Determine the [x, y] coordinate at the center of the cell enclosing the given text.  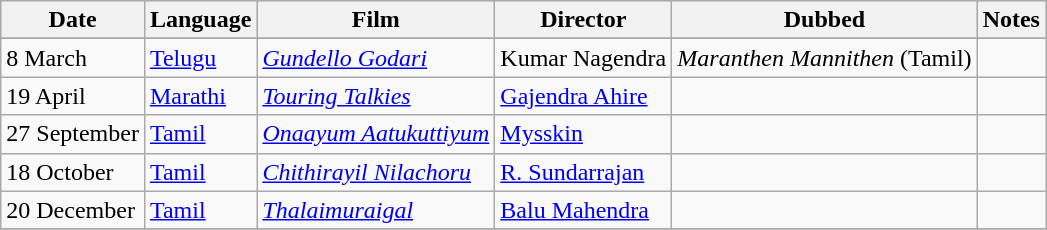
Onaayum Aatukuttiyum [376, 134]
Dubbed [824, 20]
Gajendra Ahire [584, 96]
27 September [73, 134]
Director [584, 20]
Chithirayil Nilachoru [376, 172]
18 October [73, 172]
20 December [73, 210]
19 April [73, 96]
Marathi [200, 96]
Telugu [200, 58]
Film [376, 20]
Date [73, 20]
Maranthen Mannithen (Tamil) [824, 58]
Thalaimuraigal [376, 210]
Language [200, 20]
Gundello Godari [376, 58]
Mysskin [584, 134]
8 March [73, 58]
Balu Mahendra [584, 210]
R. Sundarrajan [584, 172]
Touring Talkies [376, 96]
Notes [1011, 20]
Kumar Nagendra [584, 58]
